Return the [x, y] coordinate for the center point of the cell that contains the specified text.  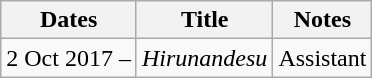
Notes [322, 20]
Assistant [322, 58]
Hirunandesu [204, 58]
Title [204, 20]
2 Oct 2017 – [69, 58]
Dates [69, 20]
